Return the [x, y] coordinate for the center point of the cell that contains the specified text.  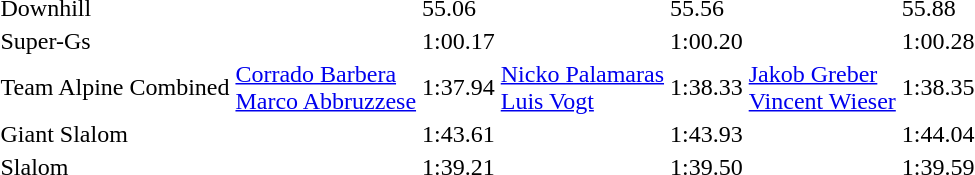
Jakob GreberVincent Wieser [822, 88]
Corrado BarberaMarco Abbruzzese [326, 88]
Nicko PalamarasLuis Vogt [582, 88]
1:37.94 [459, 88]
1:43.93 [707, 134]
1:43.61 [459, 134]
1:00.20 [707, 41]
1:00.17 [459, 41]
1:38.33 [707, 88]
